Capture the cell that displays the provided text and extract its [x, y] central coordinate. 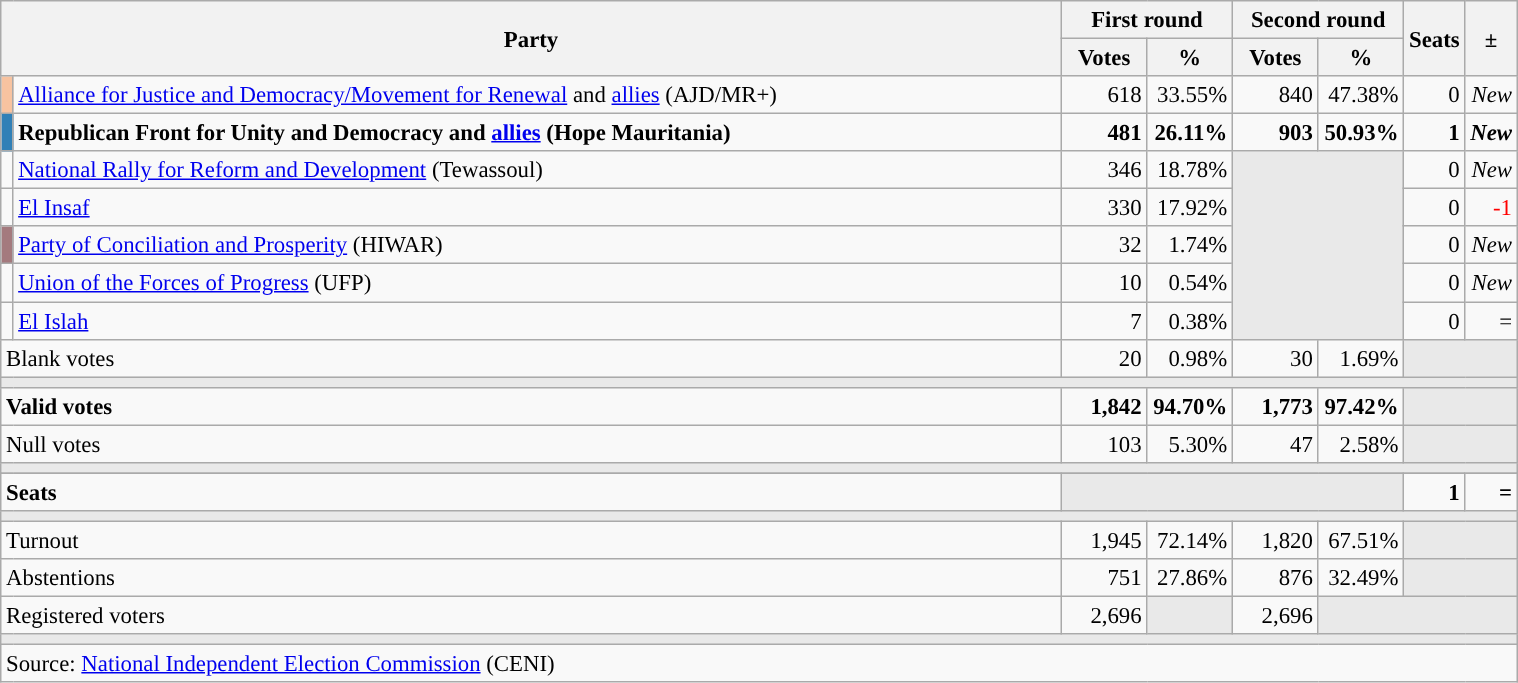
33.55% [1190, 95]
346 [1104, 170]
Party [532, 38]
Second round [1318, 20]
Republican Front for Unity and Democracy and allies (Hope Mauritania) [537, 133]
27.86% [1190, 578]
47 [1276, 444]
1.69% [1361, 358]
481 [1104, 133]
330 [1104, 208]
1,773 [1276, 406]
1.74% [1190, 245]
903 [1276, 133]
1,820 [1276, 540]
1,945 [1104, 540]
876 [1276, 578]
Blank votes [532, 358]
Source: National Independent Election Commission (CENI) [760, 664]
Party of Conciliation and Prosperity (HIWAR) [537, 245]
El Islah [537, 321]
67.51% [1361, 540]
103 [1104, 444]
5.30% [1190, 444]
0.98% [1190, 358]
-1 [1491, 208]
1,842 [1104, 406]
El Insaf [537, 208]
Turnout [532, 540]
Valid votes [532, 406]
7 [1104, 321]
National Rally for Reform and Development (Tewassoul) [537, 170]
2.58% [1361, 444]
First round [1146, 20]
Alliance for Justice and Democracy/Movement for Renewal and allies (AJD/MR+) [537, 95]
± [1491, 38]
Null votes [532, 444]
32.49% [1361, 578]
Abstentions [532, 578]
Registered voters [532, 616]
47.38% [1361, 95]
618 [1104, 95]
18.78% [1190, 170]
30 [1276, 358]
17.92% [1190, 208]
72.14% [1190, 540]
26.11% [1190, 133]
751 [1104, 578]
94.70% [1190, 406]
20 [1104, 358]
97.42% [1361, 406]
840 [1276, 95]
0.38% [1190, 321]
0.54% [1190, 283]
Union of the Forces of Progress (UFP) [537, 283]
50.93% [1361, 133]
10 [1104, 283]
32 [1104, 245]
